Return the (X, Y) coordinate for the center point of the cell that contains the specified text.  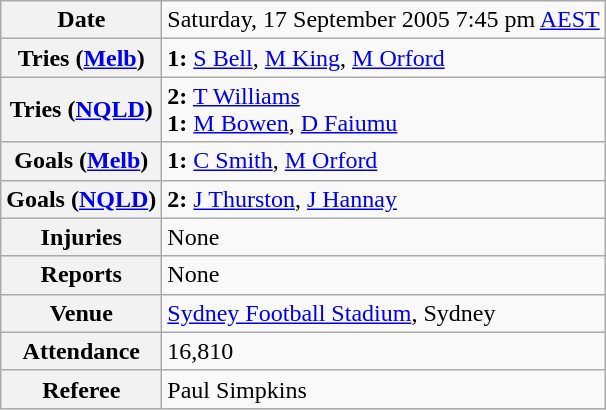
Reports (82, 275)
Venue (82, 313)
Attendance (82, 351)
Date (82, 20)
1: C Smith, M Orford (384, 161)
Saturday, 17 September 2005 7:45 pm AEST (384, 20)
2: T Williams1: M Bowen, D Faiumu (384, 110)
16,810 (384, 351)
Sydney Football Stadium, Sydney (384, 313)
Goals (NQLD) (82, 199)
Goals (Melb) (82, 161)
2: J Thurston, J Hannay (384, 199)
Injuries (82, 237)
Tries (NQLD) (82, 110)
Tries (Melb) (82, 58)
1: S Bell, M King, M Orford (384, 58)
Referee (82, 389)
Paul Simpkins (384, 389)
